Scan for the cell matching the given text and deliver its (x, y) coordinate at center. 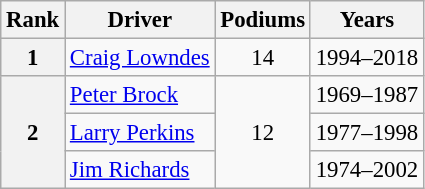
2 (33, 132)
1994–2018 (366, 58)
14 (262, 58)
Craig Lowndes (140, 58)
1974–2002 (366, 170)
Rank (33, 20)
Years (366, 20)
Peter Brock (140, 95)
1 (33, 58)
Podiums (262, 20)
Larry Perkins (140, 133)
Jim Richards (140, 170)
Driver (140, 20)
1977–1998 (366, 133)
1969–1987 (366, 95)
12 (262, 132)
